From the cell containing the given text, extract its center point as [X, Y] coordinate. 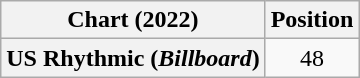
48 [312, 58]
Chart (2022) [133, 20]
Position [312, 20]
US Rhythmic (Billboard) [133, 58]
